Find where the given text appears and provide that cell's center as [x, y] coordinate. 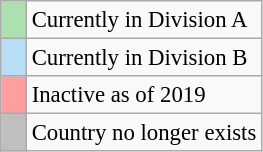
Currently in Division A [144, 20]
Inactive as of 2019 [144, 95]
Currently in Division B [144, 58]
Country no longer exists [144, 133]
